Capture the cell that displays the provided text and extract its [x, y] central coordinate. 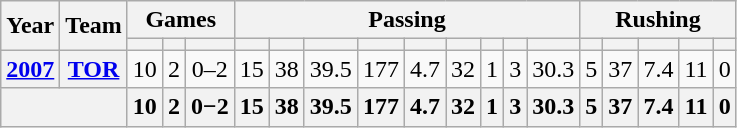
0−2 [210, 107]
Rushing [658, 20]
0–2 [210, 69]
Team [94, 26]
Games [180, 20]
Passing [407, 20]
2007 [30, 69]
TOR [94, 69]
Year [30, 26]
